Search for the cell housing the specified text and yield its (x, y) center coordinate. 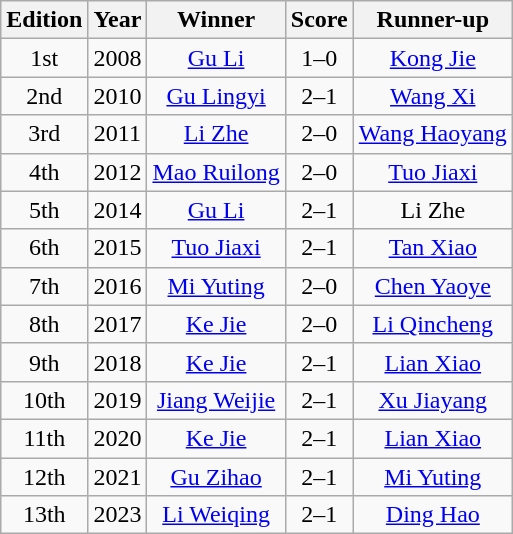
Jiang Weijie (216, 400)
Kong Jie (432, 58)
1st (44, 58)
2020 (118, 438)
Wang Xi (432, 96)
11th (44, 438)
Gu Lingyi (216, 96)
Score (319, 20)
Chen Yaoye (432, 286)
3rd (44, 134)
2010 (118, 96)
2021 (118, 477)
9th (44, 362)
Year (118, 20)
2008 (118, 58)
2014 (118, 210)
Li Qincheng (432, 324)
2012 (118, 172)
Tan Xiao (432, 248)
Edition (44, 20)
2019 (118, 400)
5th (44, 210)
1–0 (319, 58)
Ding Hao (432, 515)
13th (44, 515)
12th (44, 477)
2016 (118, 286)
Wang Haoyang (432, 134)
Li Weiqing (216, 515)
Gu Zihao (216, 477)
Runner-up (432, 20)
4th (44, 172)
2nd (44, 96)
Xu Jiayang (432, 400)
2018 (118, 362)
2023 (118, 515)
2015 (118, 248)
Mao Ruilong (216, 172)
2011 (118, 134)
10th (44, 400)
6th (44, 248)
2017 (118, 324)
Winner (216, 20)
7th (44, 286)
8th (44, 324)
